Provide the [x, y] coordinate of the cell's center where the given text is located.  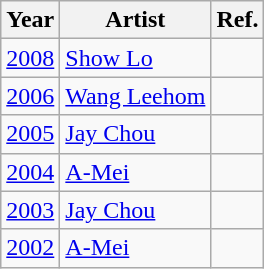
2008 [30, 58]
2002 [30, 248]
2003 [30, 210]
2004 [30, 172]
Ref. [238, 20]
2005 [30, 134]
Wang Leehom [136, 96]
2006 [30, 96]
Artist [136, 20]
Show Lo [136, 58]
Year [30, 20]
